Return [x, y] of the center of cell containing provided text 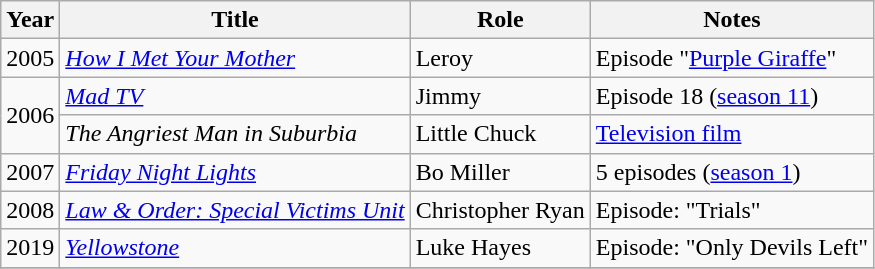
Jimmy [500, 96]
Luke Hayes [500, 248]
Notes [732, 20]
5 episodes (season 1) [732, 172]
Yellowstone [235, 248]
Little Chuck [500, 134]
The Angriest Man in Suburbia [235, 134]
Year [30, 20]
Episode "Purple Giraffe" [732, 58]
Christopher Ryan [500, 210]
Friday Night Lights [235, 172]
2007 [30, 172]
Episode: "Only Devils Left" [732, 248]
Bo Miller [500, 172]
2006 [30, 115]
Title [235, 20]
2008 [30, 210]
2019 [30, 248]
Role [500, 20]
Episode: "Trials" [732, 210]
How I Met Your Mother [235, 58]
Leroy [500, 58]
Television film [732, 134]
2005 [30, 58]
Mad TV [235, 96]
Episode 18 (season 11) [732, 96]
Law & Order: Special Victims Unit [235, 210]
